Return the (x, y) coordinate for the center point of the cell that contains the specified text.  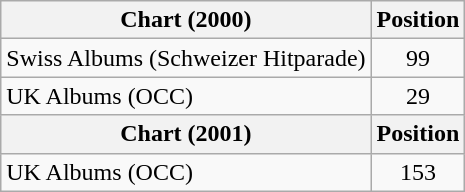
153 (418, 172)
99 (418, 58)
Chart (2000) (186, 20)
Swiss Albums (Schweizer Hitparade) (186, 58)
29 (418, 96)
Chart (2001) (186, 134)
